Identify which cell holds the provided text, then report its (x, y) central coordinate. 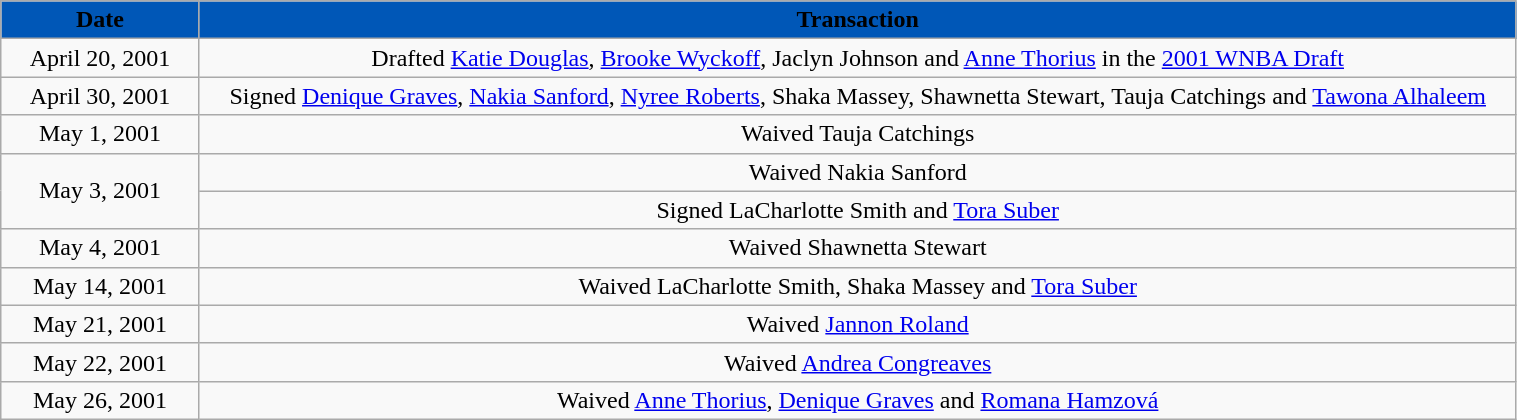
Signed Denique Graves, Nakia Sanford, Nyree Roberts, Shaka Massey, Shawnetta Stewart, Tauja Catchings and Tawona Alhaleem (858, 96)
Date (100, 20)
Signed LaCharlotte Smith and Tora Suber (858, 210)
Waived Anne Thorius, Denique Graves and Romana Hamzová (858, 400)
April 20, 2001 (100, 58)
Waived Andrea Congreaves (858, 362)
Drafted Katie Douglas, Brooke Wyckoff, Jaclyn Johnson and Anne Thorius in the 2001 WNBA Draft (858, 58)
May 1, 2001 (100, 134)
Waived Shawnetta Stewart (858, 248)
Waived Jannon Roland (858, 324)
May 26, 2001 (100, 400)
May 22, 2001 (100, 362)
Waived Tauja Catchings (858, 134)
April 30, 2001 (100, 96)
Waived LaCharlotte Smith, Shaka Massey and Tora Suber (858, 286)
May 4, 2001 (100, 248)
May 3, 2001 (100, 191)
May 14, 2001 (100, 286)
Waived Nakia Sanford (858, 172)
May 21, 2001 (100, 324)
Transaction (858, 20)
